Output the [x, y] coordinate of the center of the cell containing the given text.  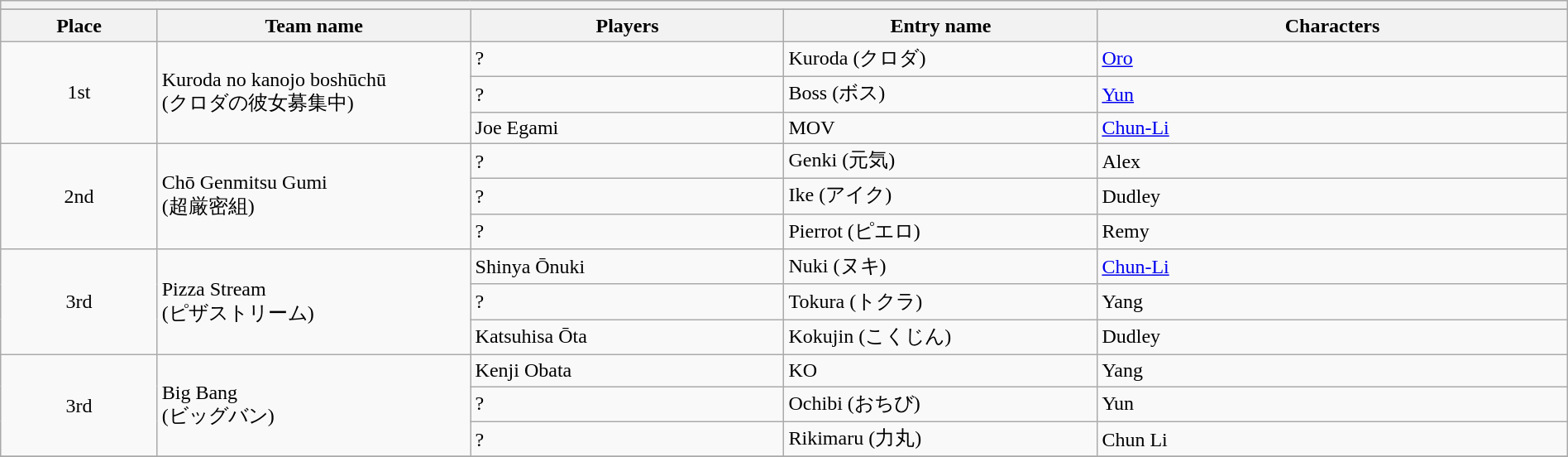
Genki (元気) [941, 161]
Chō Genmitsu Gumi(超厳密組) [314, 196]
Players [627, 26]
Shinya Ōnuki [627, 267]
Joe Egami [627, 127]
Tokura (トクラ) [941, 301]
Kenji Obata [627, 370]
Ochibi (おちび) [941, 404]
Oro [1332, 60]
Kuroda (クロダ) [941, 60]
Characters [1332, 26]
Nuki (ヌキ) [941, 267]
Entry name [941, 26]
Pierrot (ピエロ) [941, 232]
Team name [314, 26]
Katsuhisa Ōta [627, 338]
Kuroda no kanojo boshūchū(クロダの彼女募集中) [314, 93]
1st [79, 93]
Remy [1332, 232]
Ike (アイク) [941, 197]
2nd [79, 196]
KO [941, 370]
Big Bang(ビッグバン) [314, 406]
MOV [941, 127]
Chun Li [1332, 439]
Pizza Stream(ピザストリーム) [314, 302]
Kokujin (こくじん) [941, 338]
Boss (ボス) [941, 94]
Place [79, 26]
Rikimaru (力丸) [941, 439]
Alex [1332, 161]
